Return (x, y) of the center of cell containing provided text 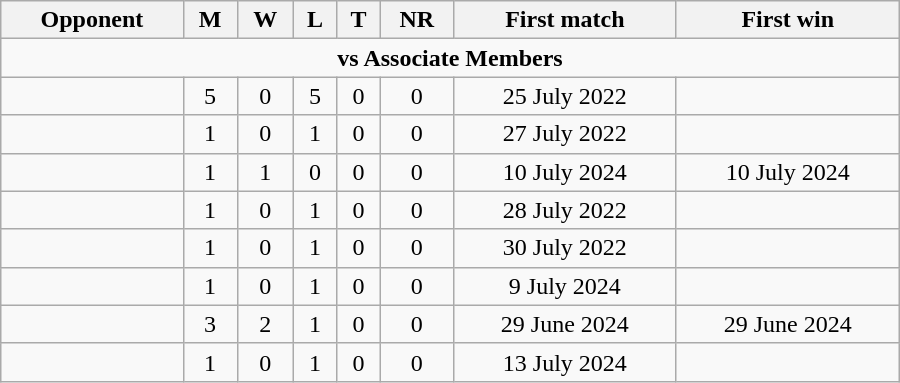
28 July 2022 (564, 210)
9 July 2024 (564, 286)
First win (788, 20)
Opponent (92, 20)
13 July 2024 (564, 362)
30 July 2022 (564, 248)
3 (210, 324)
L (314, 20)
W (265, 20)
T (358, 20)
NR (416, 20)
M (210, 20)
First match (564, 20)
25 July 2022 (564, 96)
2 (265, 324)
27 July 2022 (564, 134)
vs Associate Members (450, 58)
